Pinpoint the cell where the given text exists, returning its [X, Y] midpoint coordinate. 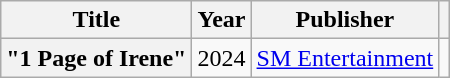
Publisher [345, 20]
"1 Page of Irene" [96, 58]
Title [96, 20]
2024 [222, 58]
SM Entertainment [345, 58]
Year [222, 20]
